Find where the given text appears and provide that cell's center as (x, y) coordinate. 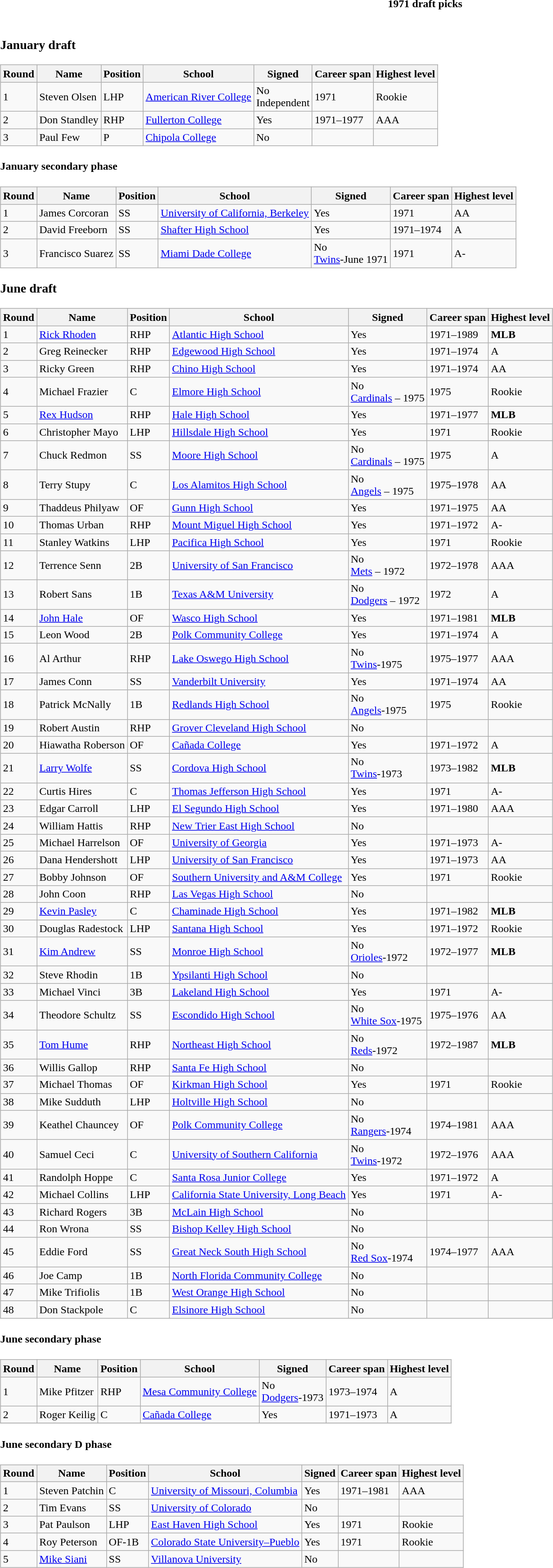
No Orioles-1972 (387, 951)
NoDodgers-1973 (293, 1392)
University of Missouri, Columbia (225, 1491)
NoTwins-1972 (387, 1154)
45 (18, 1252)
33 (18, 992)
James Corcoran (77, 213)
Shafter High School (235, 230)
Monroe High School (258, 951)
Pacifica High School (258, 542)
Tim Evans (72, 1508)
Fullerton College (199, 120)
Pat Paulson (72, 1525)
Great Neck South High School (258, 1252)
41 (18, 1177)
Santa Rosa Junior College (258, 1177)
Al Arthur (82, 658)
Ron Wrona (82, 1229)
NoWhite Sox-1975 (387, 1015)
McLain High School (258, 1212)
16 (18, 658)
OF-1B (127, 1542)
Michael Thomas (82, 1085)
43 (18, 1212)
NoIndependent (283, 96)
Steve Rhodin (82, 975)
University of Colorado (225, 1508)
6 (18, 432)
1971–1975 (458, 508)
Atlantic High School (258, 334)
Richard Rogers (82, 1212)
29 (18, 911)
14 (18, 618)
7 (18, 455)
46 (18, 1275)
Mike Siani (72, 1559)
University of Southern California (258, 1154)
John Coon (82, 894)
24 (18, 825)
Hillsdale High School (258, 432)
NoTwins-June 1971 (350, 253)
American River College (199, 96)
1975–1978 (458, 484)
El Segundo High School (258, 808)
Mike Sudduth (82, 1102)
Rex Hudson (82, 415)
Thomas Jefferson High School (258, 791)
1974–1977 (458, 1252)
Mesa Community College (199, 1392)
22 (18, 791)
Tom Hume (82, 1044)
8 (18, 484)
Eddie Ford (82, 1252)
Joe Camp (82, 1275)
Steven Olsen (69, 96)
Redlands High School (258, 705)
42 (18, 1194)
19 (18, 728)
1972–1976 (458, 1154)
Theodore Schultz (82, 1015)
Thomas Urban (82, 525)
California State University, Long Beach (258, 1194)
1972–1987 (458, 1044)
13 (18, 595)
1971–1982 (458, 911)
Don Standley (69, 120)
Elmore High School (258, 392)
30 (18, 928)
15 (18, 635)
Rick Rhoden (82, 334)
10 (18, 525)
Northeast High School (258, 1044)
Moore High School (258, 455)
Hiawatha Roberson (82, 745)
Vanderbilt University (258, 681)
Larry Wolfe (82, 768)
38 (18, 1102)
NoDodgers – 1972 (387, 595)
1972–1977 (458, 951)
18 (18, 705)
William Hattis (82, 825)
Colorado State University–Pueblo (225, 1542)
Santa Fe High School (258, 1068)
26 (18, 860)
Douglas Radestock (82, 928)
Ricky Green (82, 369)
Patrick McNally (82, 705)
Santana High School (258, 928)
NoRed Sox-1974 (387, 1252)
Kirkman High School (258, 1085)
35 (18, 1044)
NoTwins-1975 (387, 658)
31 (18, 951)
1971–1980 (458, 808)
Chino High School (258, 369)
25 (18, 843)
Mike Trifiolis (82, 1293)
Lakeland High School (258, 992)
Chipola College (199, 137)
Wasco High School (258, 618)
Edgewood High School (258, 351)
Bobby Johnson (82, 877)
NoTwins-1973 (387, 768)
Don Stackpole (82, 1310)
28 (18, 894)
Michael Vinci (82, 992)
32 (18, 975)
East Haven High School (225, 1525)
Robert Sans (82, 595)
Samuel Ceci (82, 1154)
Los Alamitos High School (258, 484)
Las Vegas High School (258, 894)
1973–1974 (357, 1392)
Chuck Redmon (82, 455)
James Conn (82, 681)
Escondido High School (258, 1015)
23 (18, 808)
Mount Miguel High School (258, 525)
Michael Collins (82, 1194)
Christopher Mayo (82, 432)
Curtis Hires (82, 791)
9 (18, 508)
Miami Dade College (235, 253)
NoRangers-1974 (387, 1125)
Terry Stupy (82, 484)
University of Georgia (258, 843)
Cordova High School (258, 768)
1974–1981 (458, 1125)
Kim Andrew (82, 951)
21 (18, 768)
Michael Harrelson (82, 843)
Villanova University (225, 1559)
Roy Peterson (72, 1542)
Greg Reinecker (82, 351)
Steven Patchin (72, 1491)
Francisco Suarez (77, 253)
11 (18, 542)
Keathel Chauncey (82, 1125)
40 (18, 1154)
Thaddeus Philyaw (82, 508)
Randolph Hoppe (82, 1177)
34 (18, 1015)
P (122, 137)
Lake Oswego High School (258, 658)
NoAngels – 1975 (387, 484)
Leon Wood (82, 635)
John Hale (82, 618)
Roger Keilig (68, 1415)
Chaminade High School (258, 911)
17 (18, 681)
No Angels-1975 (387, 705)
NoReds-1972 (387, 1044)
Edgar Carroll (82, 808)
39 (18, 1125)
Grover Cleveland High School (258, 728)
Robert Austin (82, 728)
Holtville High School (258, 1102)
Kevin Pasley (82, 911)
Texas A&M University (258, 595)
Bishop Kelley High School (258, 1229)
Ypsilanti High School (258, 975)
Gunn High School (258, 508)
1972 (458, 595)
Stanley Watkins (82, 542)
12 (18, 565)
David Freeborn (77, 230)
Elsinore High School (258, 1310)
Dana Hendershott (82, 860)
West Orange High School (258, 1293)
36 (18, 1068)
Michael Frazier (82, 392)
48 (18, 1310)
NoMets – 1972 (387, 565)
Southern University and A&M College (258, 877)
North Florida Community College (258, 1275)
1975–1977 (458, 658)
27 (18, 877)
1971–1989 (458, 334)
Terrence Senn (82, 565)
37 (18, 1085)
New Trier East High School (258, 825)
University of California, Berkeley (235, 213)
Willis Gallop (82, 1068)
47 (18, 1293)
Paul Few (69, 137)
Hale High School (258, 415)
1975–1976 (458, 1015)
Mike Pfitzer (68, 1392)
20 (18, 745)
1973–1982 (458, 768)
44 (18, 1229)
1972–1978 (458, 565)
